Search for the cell housing the specified text and yield its [x, y] center coordinate. 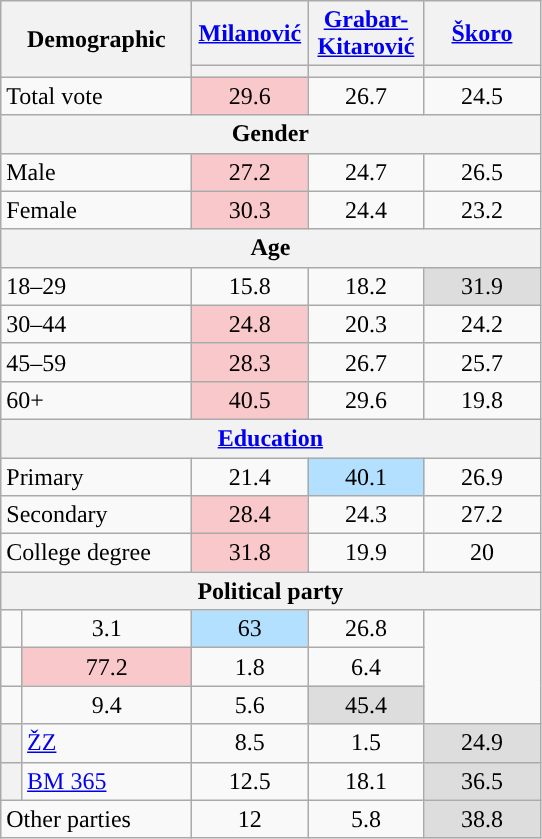
24.8 [250, 324]
30.3 [250, 210]
28.4 [250, 515]
8.5 [250, 743]
28.3 [250, 362]
45.4 [366, 705]
18.2 [366, 286]
31.8 [250, 553]
45–59 [96, 362]
Gender [270, 134]
19.8 [482, 400]
19.9 [366, 553]
31.9 [482, 286]
26.9 [482, 477]
6.4 [366, 667]
24.3 [366, 515]
24.7 [366, 172]
40.1 [366, 477]
26.8 [366, 629]
Education [270, 438]
20 [482, 553]
1.5 [366, 743]
Female [96, 210]
Age [270, 248]
Milanović [250, 34]
Grabar-Kitarović [366, 34]
Other parties [96, 819]
12 [250, 819]
Male [96, 172]
College degree [96, 553]
1.8 [250, 667]
Political party [270, 591]
BM 365 [107, 781]
21.4 [250, 477]
24.4 [366, 210]
63 [250, 629]
ŽZ [107, 743]
30–44 [96, 324]
18.1 [366, 781]
Secondary [96, 515]
60+ [96, 400]
5.8 [366, 819]
24.2 [482, 324]
18–29 [96, 286]
24.5 [482, 96]
Škoro [482, 34]
40.5 [250, 400]
20.3 [366, 324]
Total vote [96, 96]
23.2 [482, 210]
3.1 [107, 629]
38.8 [482, 819]
24.9 [482, 743]
15.8 [250, 286]
36.5 [482, 781]
5.6 [250, 705]
25.7 [482, 362]
12.5 [250, 781]
26.5 [482, 172]
77.2 [107, 667]
Primary [96, 477]
Demographic [96, 39]
9.4 [107, 705]
